Scan for the cell matching the given text and deliver its (X, Y) coordinate at center. 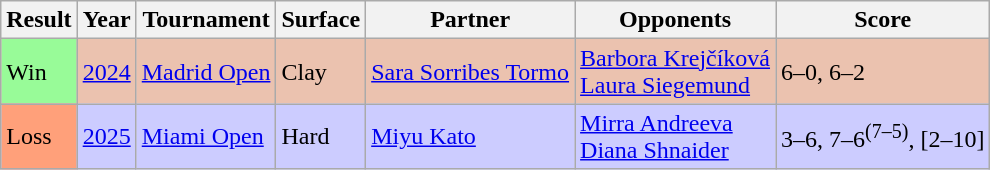
2025 (106, 136)
Surface (321, 20)
2024 (106, 72)
Mirra Andreeva Diana Shnaider (676, 136)
Barbora Krejčíková Laura Siegemund (676, 72)
Miami Open (206, 136)
Madrid Open (206, 72)
Hard (321, 136)
3–6, 7–6(7–5), [2–10] (883, 136)
6–0, 6–2 (883, 72)
Clay (321, 72)
Partner (470, 20)
Tournament (206, 20)
Result (39, 20)
Miyu Kato (470, 136)
Opponents (676, 20)
Sara Sorribes Tormo (470, 72)
Year (106, 20)
Score (883, 20)
Loss (39, 136)
Win (39, 72)
